Pinpoint the cell where the given text exists, returning its (x, y) midpoint coordinate. 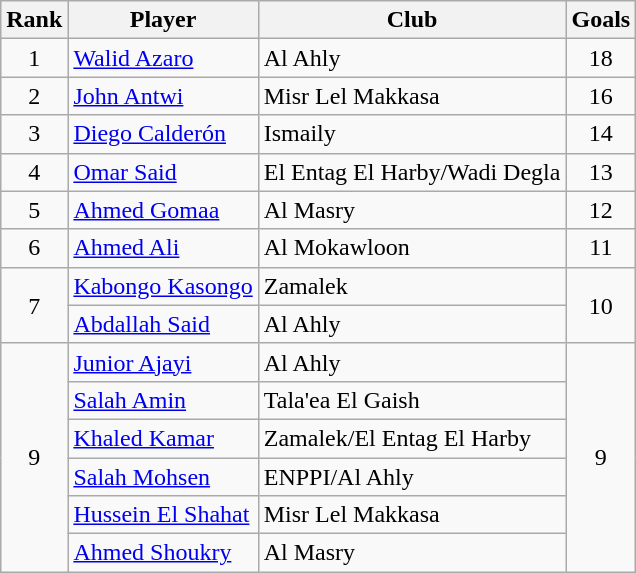
16 (601, 96)
7 (34, 305)
Ahmed Ali (163, 248)
Zamalek/El Entag El Harby (412, 438)
ENPPI/Al Ahly (412, 477)
Hussein El Shahat (163, 515)
3 (34, 134)
5 (34, 210)
Club (412, 20)
13 (601, 172)
Omar Said (163, 172)
12 (601, 210)
11 (601, 248)
4 (34, 172)
Al Mokawloon (412, 248)
10 (601, 305)
6 (34, 248)
Diego Calderón (163, 134)
Ahmed Shoukry (163, 553)
2 (34, 96)
14 (601, 134)
Walid Azaro (163, 58)
Salah Amin (163, 400)
Kabongo Kasongo (163, 286)
Khaled Kamar (163, 438)
Junior Ajayi (163, 362)
Goals (601, 20)
Rank (34, 20)
Zamalek (412, 286)
Ahmed Gomaa (163, 210)
Abdallah Said (163, 324)
Ismaily (412, 134)
Player (163, 20)
John Antwi (163, 96)
Tala'ea El Gaish (412, 400)
18 (601, 58)
Salah Mohsen (163, 477)
El Entag El Harby/Wadi Degla (412, 172)
1 (34, 58)
